Return [X, Y] of the center of cell containing provided text 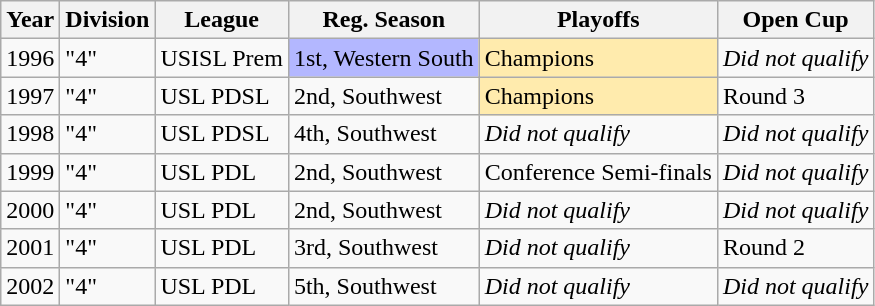
3rd, Southwest [384, 248]
1999 [30, 172]
2000 [30, 210]
Open Cup [795, 20]
2001 [30, 248]
Round 3 [795, 96]
5th, Southwest [384, 286]
Division [108, 20]
Round 2 [795, 248]
USISL Prem [222, 58]
1997 [30, 96]
1998 [30, 134]
Conference Semi-finals [598, 172]
Reg. Season [384, 20]
League [222, 20]
4th, Southwest [384, 134]
1st, Western South [384, 58]
2002 [30, 286]
1996 [30, 58]
Year [30, 20]
Playoffs [598, 20]
